Provide the [x, y] coordinate of the cell's center where the given text is located.  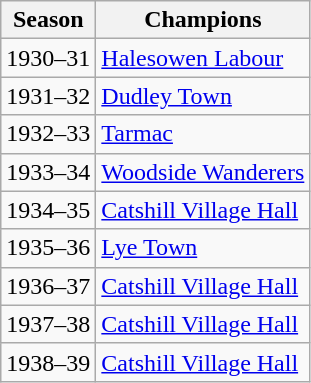
1932–33 [48, 134]
Season [48, 20]
1931–32 [48, 96]
1935–36 [48, 248]
1938–39 [48, 362]
1930–31 [48, 58]
1933–34 [48, 172]
1934–35 [48, 210]
Lye Town [203, 248]
Champions [203, 20]
1937–38 [48, 324]
Dudley Town [203, 96]
Woodside Wanderers [203, 172]
Halesowen Labour [203, 58]
1936–37 [48, 286]
Tarmac [203, 134]
